Provide the [x, y] coordinate of the cell's center where the given text is located.  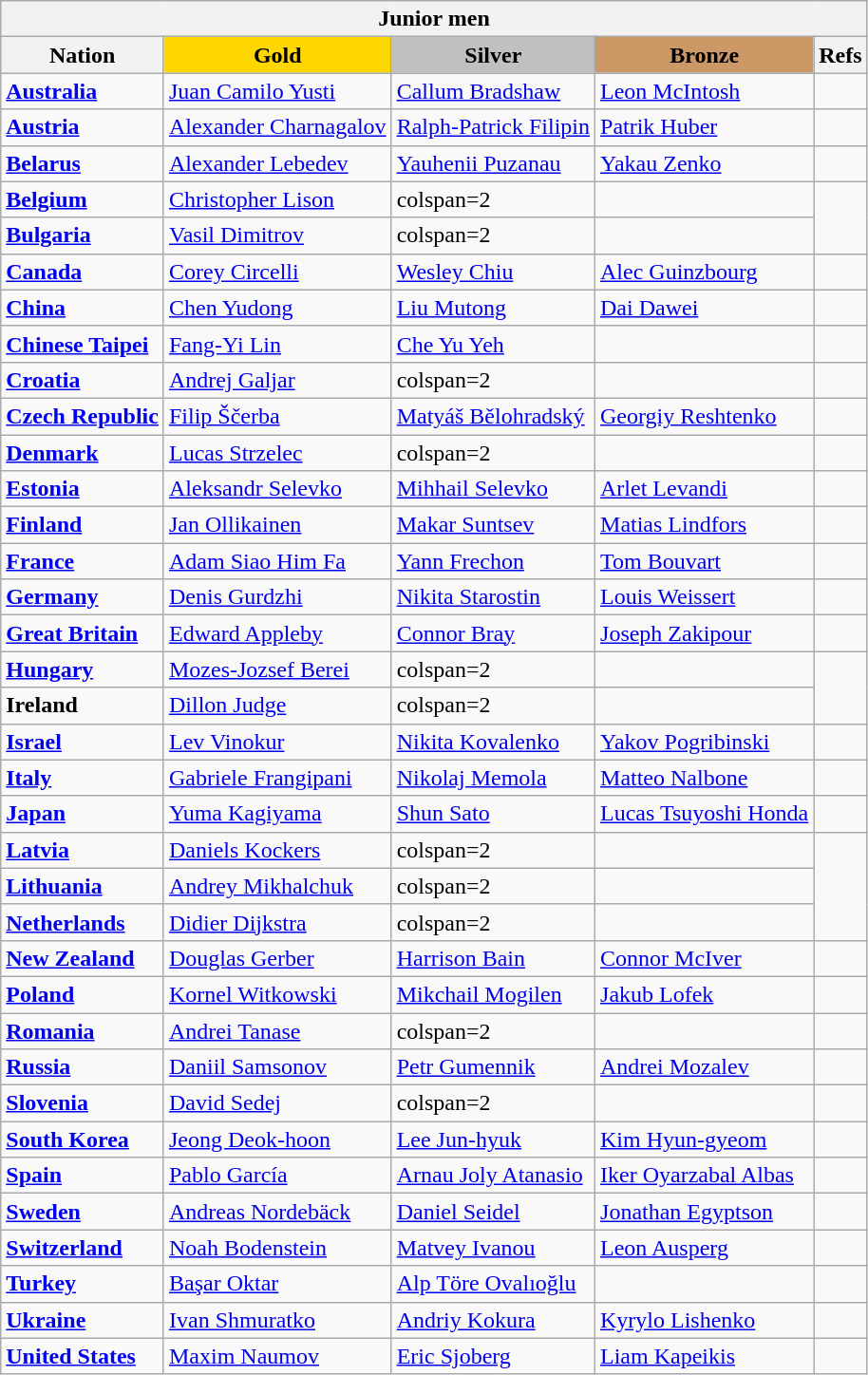
Gold [277, 55]
Hungary [83, 669]
Arnau Joly Atanasio [493, 1176]
Denmark [83, 453]
Alec Guinzbourg [705, 272]
Bronze [705, 55]
Başar Oktar [277, 1284]
Che Yu Yeh [493, 344]
Liu Mutong [493, 308]
Lev Vinokur [277, 742]
Lee Jun-hyuk [493, 1140]
Nikolaj Memola [493, 778]
Ivan Shmuratko [277, 1320]
Alexander Charnagalov [277, 127]
Croatia [83, 380]
Ukraine [83, 1320]
Lucas Strzelec [277, 453]
Maxim Naumov [277, 1356]
Austria [83, 127]
Corey Circelli [277, 272]
Pablo García [277, 1176]
Chen Yudong [277, 308]
Kornel Witkowski [277, 994]
New Zealand [83, 958]
Vasil Dimitrov [277, 235]
France [83, 561]
Makar Suntsev [493, 525]
Gabriele Frangipani [277, 778]
Ireland [83, 706]
Lithuania [83, 886]
Matteo Nalbone [705, 778]
Great Britain [83, 633]
Nation [83, 55]
Connor Bray [493, 633]
Tom Bouvart [705, 561]
Japan [83, 814]
Denis Gurdzhi [277, 597]
Mihhail Selevko [493, 489]
Alexander Lebedev [277, 163]
Finland [83, 525]
Andrei Tanase [277, 1030]
Didier Dijkstra [277, 922]
Poland [83, 994]
Connor McIver [705, 958]
Mikchail Mogilen [493, 994]
Yauhenii Puzanau [493, 163]
Yakau Zenko [705, 163]
Matvey Ivanou [493, 1248]
Mozes-Jozsef Berei [277, 669]
Lucas Tsuyoshi Honda [705, 814]
Nikita Starostin [493, 597]
Dai Dawei [705, 308]
Chinese Taipei [83, 344]
Turkey [83, 1284]
Leon McIntosh [705, 91]
Silver [493, 55]
Kyrylo Lishenko [705, 1320]
Andrej Galjar [277, 380]
Eric Sjoberg [493, 1356]
Daniil Samsonov [277, 1067]
Harrison Bain [493, 958]
Liam Kapeikis [705, 1356]
Russia [83, 1067]
China [83, 308]
Douglas Gerber [277, 958]
Andrei Mozalev [705, 1067]
Ralph-Patrick Filipin [493, 127]
South Korea [83, 1140]
Edward Appleby [277, 633]
Patrik Huber [705, 127]
David Sedej [277, 1103]
Callum Bradshaw [493, 91]
Germany [83, 597]
Estonia [83, 489]
Junior men [434, 19]
Daniels Kockers [277, 850]
Georgiy Reshtenko [705, 416]
Slovenia [83, 1103]
Christopher Lison [277, 199]
Romania [83, 1030]
Czech Republic [83, 416]
Matias Lindfors [705, 525]
Petr Gumennik [493, 1067]
Nikita Kovalenko [493, 742]
Andrey Mikhalchuk [277, 886]
Refs [840, 55]
Andriy Kokura [493, 1320]
Sweden [83, 1212]
Wesley Chiu [493, 272]
Belarus [83, 163]
Yuma Kagiyama [277, 814]
Jonathan Egyptson [705, 1212]
Fang-Yi Lin [277, 344]
Spain [83, 1176]
Joseph Zakipour [705, 633]
Belgium [83, 199]
Dillon Judge [277, 706]
Canada [83, 272]
United States [83, 1356]
Latvia [83, 850]
Noah Bodenstein [277, 1248]
Yann Frechon [493, 561]
Jan Ollikainen [277, 525]
Israel [83, 742]
Louis Weissert [705, 597]
Shun Sato [493, 814]
Leon Ausperg [705, 1248]
Jakub Lofek [705, 994]
Jeong Deok-hoon [277, 1140]
Yakov Pogribinski [705, 742]
Iker Oyarzabal Albas [705, 1176]
Netherlands [83, 922]
Italy [83, 778]
Filip Ščerba [277, 416]
Switzerland [83, 1248]
Adam Siao Him Fa [277, 561]
Daniel Seidel [493, 1212]
Matyáš Bělohradský [493, 416]
Bulgaria [83, 235]
Andreas Nordebäck [277, 1212]
Juan Camilo Yusti [277, 91]
Kim Hyun-gyeom [705, 1140]
Aleksandr Selevko [277, 489]
Australia [83, 91]
Arlet Levandi [705, 489]
Alp Töre Ovalıoğlu [493, 1284]
